From the cell containing the given text, extract its center point as [X, Y] coordinate. 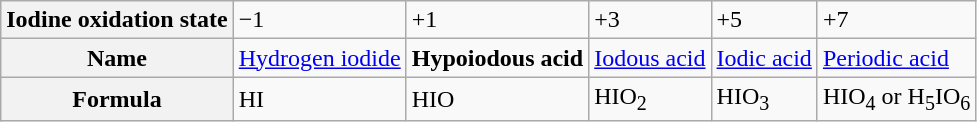
−1 [320, 20]
+3 [650, 20]
Hydrogen iodide [320, 58]
Periodic acid [896, 58]
HIO [497, 99]
Hypoiodous acid [497, 58]
Formula [117, 99]
HI [320, 99]
Iodine oxidation state [117, 20]
HIO4 or H5IO6 [896, 99]
+1 [497, 20]
HIO3 [764, 99]
Name [117, 58]
Iodic acid [764, 58]
+5 [764, 20]
HIO2 [650, 99]
Iodous acid [650, 58]
+7 [896, 20]
